Return (X, Y) of the center of cell containing provided text 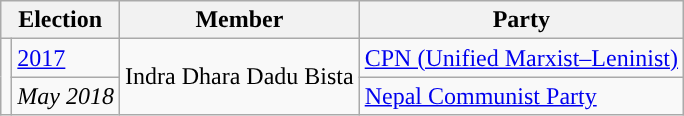
Member (240, 20)
CPN (Unified Marxist–Leninist) (521, 58)
May 2018 (66, 96)
Election (60, 20)
2017 (66, 58)
Nepal Communist Party (521, 96)
Party (521, 20)
Indra Dhara Dadu Bista (240, 77)
